Determine the (X, Y) coordinate at the center of the cell enclosing the given text.  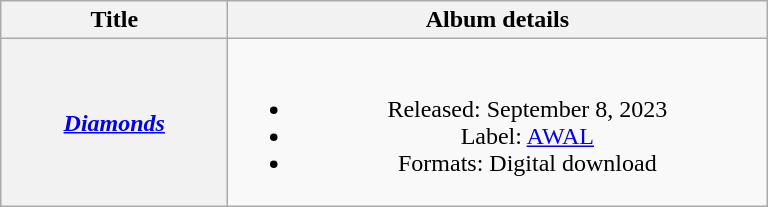
Released: September 8, 2023Label: AWALFormats: Digital download (498, 122)
Title (114, 20)
Diamonds (114, 122)
Album details (498, 20)
